Extract the (X, Y) coordinate from the center of the cell holding the provided text.  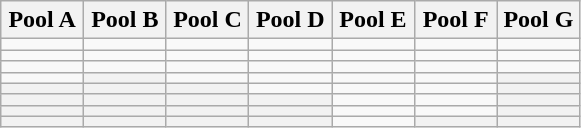
Pool C (208, 20)
Pool B (124, 20)
Pool A (42, 20)
Pool E (374, 20)
Pool F (456, 20)
Pool D (290, 20)
Pool G (538, 20)
